Find where the given text appears and provide that cell's center as [X, Y] coordinate. 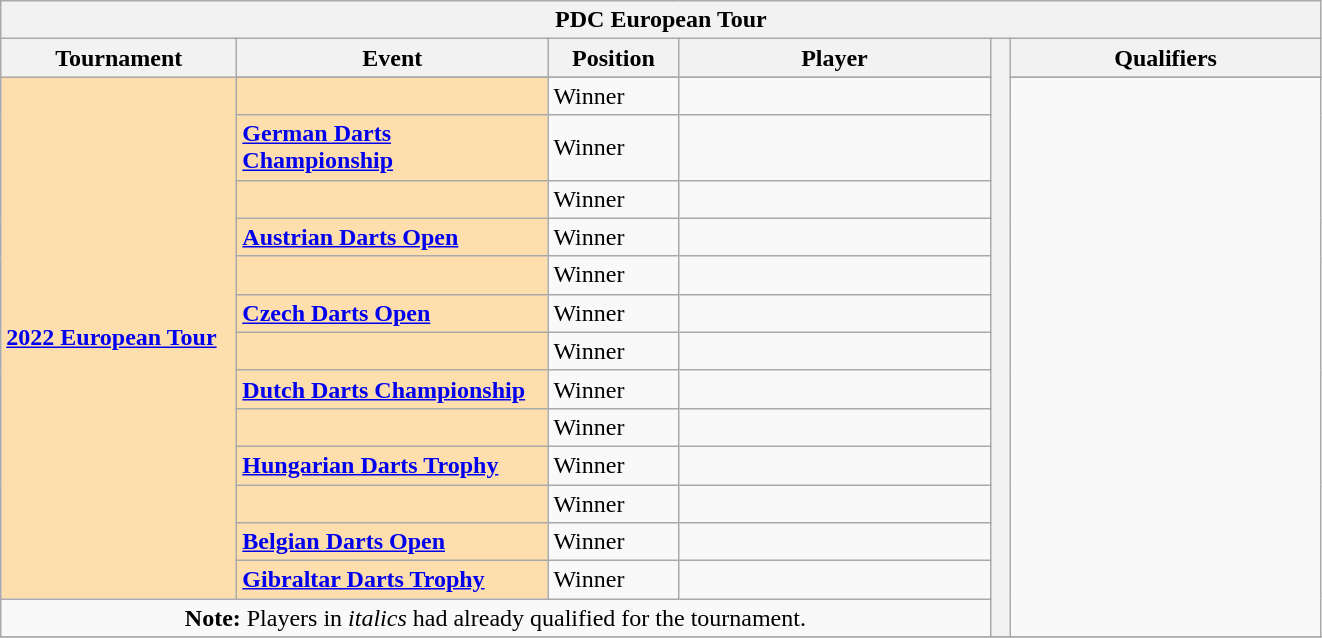
Belgian Darts Open [392, 542]
Note: Players in italics had already qualified for the tournament. [496, 618]
Czech Darts Open [392, 313]
Dutch Darts Championship [392, 389]
Hungarian Darts Trophy [392, 465]
Gibraltar Darts Trophy [392, 580]
Austrian Darts Open [392, 237]
2022 European Tour [119, 338]
German Darts Championship [392, 148]
PDC European Tour [661, 20]
Tournament [119, 58]
Qualifiers [1166, 58]
Event [392, 58]
Player [834, 58]
Position [614, 58]
